Capture the cell that displays the provided text and extract its [X, Y] central coordinate. 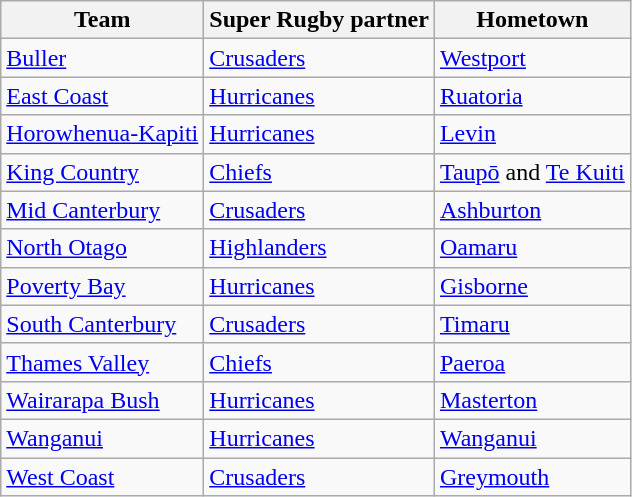
Oamaru [532, 248]
Gisborne [532, 286]
Hometown [532, 20]
Taupō and Te Kuiti [532, 172]
Ruatoria [532, 96]
Team [102, 20]
King Country [102, 172]
North Otago [102, 248]
West Coast [102, 477]
Super Rugby partner [320, 20]
South Canterbury [102, 324]
Greymouth [532, 477]
Mid Canterbury [102, 210]
East Coast [102, 96]
Westport [532, 58]
Paeroa [532, 362]
Highlanders [320, 248]
Horowhenua-Kapiti [102, 134]
Levin [532, 134]
Wairarapa Bush [102, 400]
Buller [102, 58]
Timaru [532, 324]
Masterton [532, 400]
Ashburton [532, 210]
Thames Valley [102, 362]
Poverty Bay [102, 286]
